Provide the (x, y) coordinate of the cell's center where the given text is located.  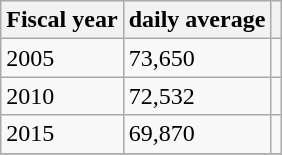
2005 (62, 58)
daily average (197, 20)
72,532 (197, 96)
73,650 (197, 58)
69,870 (197, 134)
2015 (62, 134)
2010 (62, 96)
Fiscal year (62, 20)
